Search for the cell housing the specified text and yield its [X, Y] center coordinate. 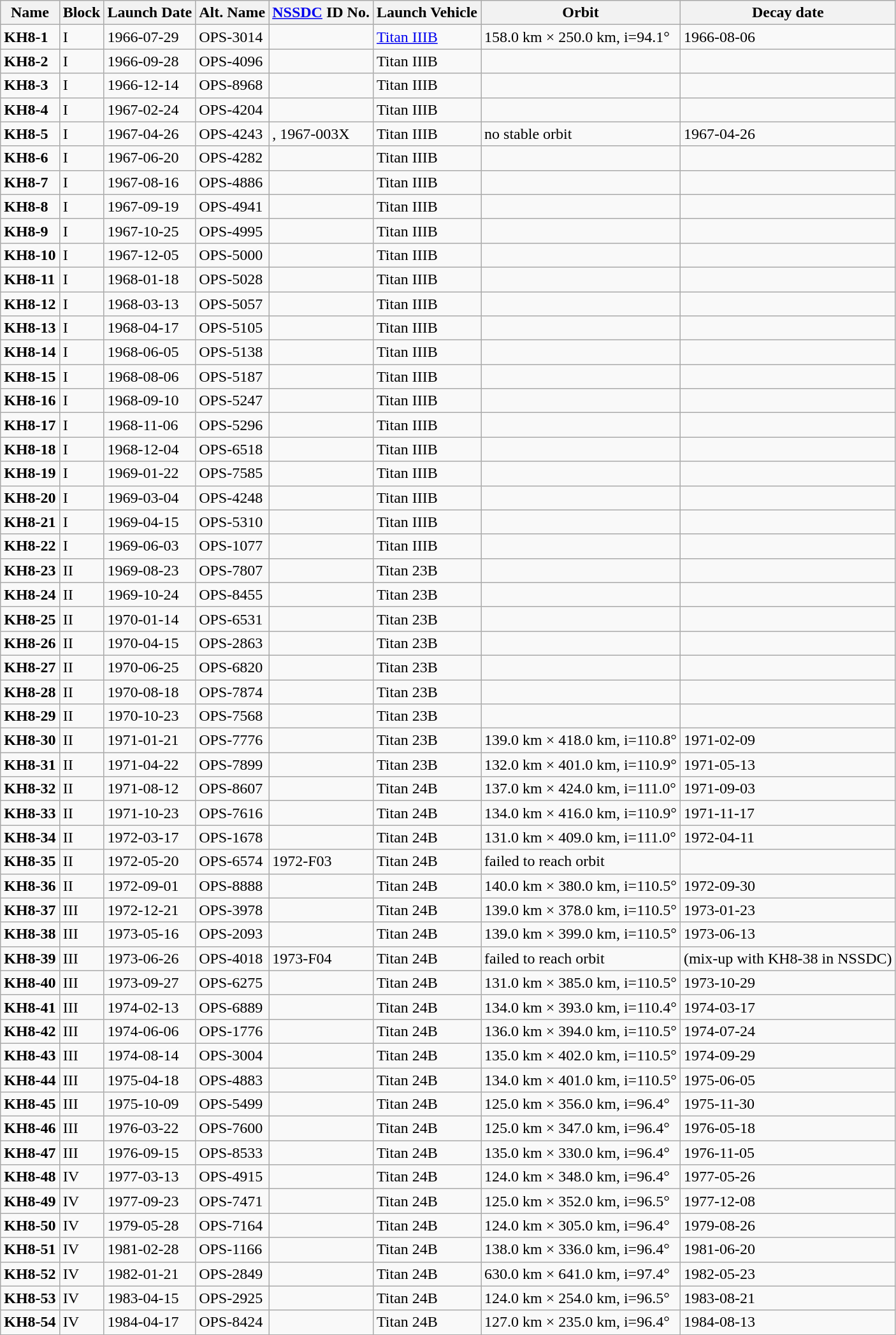
1974-09-29 [788, 1055]
1977-05-26 [788, 1177]
1977-09-23 [150, 1201]
KH8-27 [30, 667]
OPS-8607 [232, 789]
OPS-7585 [232, 473]
1981-02-28 [150, 1250]
1972-F03 [321, 862]
OPS-1166 [232, 1250]
1968-08-06 [150, 377]
1972-04-11 [788, 837]
KH8-14 [30, 352]
1982-01-21 [150, 1274]
OPS-8968 [232, 85]
KH8-26 [30, 643]
KH8-13 [30, 328]
OPS-7568 [232, 716]
KH8-35 [30, 862]
KH8-11 [30, 279]
OPS-3014 [232, 37]
1973-F04 [321, 958]
OPS-8533 [232, 1153]
KH8-47 [30, 1153]
OPS-4282 [232, 158]
1970-10-23 [150, 716]
1974-02-13 [150, 1007]
KH8-4 [30, 110]
1971-09-03 [788, 789]
1971-08-12 [150, 789]
1968-06-05 [150, 352]
Orbit [581, 13]
OPS-6518 [232, 449]
1968-01-18 [150, 279]
OPS-8888 [232, 886]
1973-09-27 [150, 983]
1967-12-05 [150, 255]
KH8-42 [30, 1031]
139.0 km × 418.0 km, i=110.8° [581, 740]
1971-05-13 [788, 765]
1966-12-14 [150, 85]
1971-10-23 [150, 813]
OPS-4248 [232, 498]
1970-04-15 [150, 643]
125.0 km × 352.0 km, i=96.5° [581, 1201]
KH8-37 [30, 910]
630.0 km × 641.0 km, i=97.4° [581, 1274]
OPS-7776 [232, 740]
1967-06-20 [150, 158]
OPS-5187 [232, 377]
OPS-4995 [232, 231]
OPS-5499 [232, 1104]
135.0 km × 402.0 km, i=110.5° [581, 1055]
Launch Vehicle [427, 13]
KH8-54 [30, 1322]
KH8-38 [30, 934]
1968-12-04 [150, 449]
1977-03-13 [150, 1177]
1968-04-17 [150, 328]
OPS-7899 [232, 765]
KH8-12 [30, 304]
125.0 km × 356.0 km, i=96.4° [581, 1104]
KH8-44 [30, 1080]
OPS-4915 [232, 1177]
1984-04-17 [150, 1322]
KH8-5 [30, 134]
OPS-7616 [232, 813]
124.0 km × 254.0 km, i=96.5° [581, 1298]
OPS-1678 [232, 837]
KH8-25 [30, 619]
KH8-8 [30, 206]
KH8-23 [30, 570]
1975-11-30 [788, 1104]
136.0 km × 394.0 km, i=110.5° [581, 1031]
KH8-53 [30, 1298]
, 1967-003X [321, 134]
KH8-34 [30, 837]
1973-06-13 [788, 934]
1975-10-09 [150, 1104]
1983-04-15 [150, 1298]
124.0 km × 305.0 km, i=96.4° [581, 1225]
OPS-2849 [232, 1274]
1976-03-22 [150, 1129]
1966-07-29 [150, 37]
OPS-6889 [232, 1007]
KH8-24 [30, 595]
KH8-7 [30, 182]
KH8-2 [30, 61]
OPS-8455 [232, 595]
OPS-6820 [232, 667]
OPS-7874 [232, 691]
KH8-3 [30, 85]
1973-01-23 [788, 910]
KH8-32 [30, 789]
158.0 km × 250.0 km, i=94.1° [581, 37]
138.0 km × 336.0 km, i=96.4° [581, 1250]
Launch Date [150, 13]
KH8-10 [30, 255]
1966-08-06 [788, 37]
KH8-41 [30, 1007]
132.0 km × 401.0 km, i=110.9° [581, 765]
1970-08-18 [150, 691]
1969-04-15 [150, 522]
139.0 km × 378.0 km, i=110.5° [581, 910]
KH8-48 [30, 1177]
1971-01-21 [150, 740]
KH8-43 [30, 1055]
KH8-51 [30, 1250]
134.0 km × 416.0 km, i=110.9° [581, 813]
OPS-3004 [232, 1055]
KH8-39 [30, 958]
OPS-2093 [232, 934]
1967-09-19 [150, 206]
OPS-7600 [232, 1129]
1969-08-23 [150, 570]
1969-10-24 [150, 595]
OPS-6574 [232, 862]
1976-11-05 [788, 1153]
1975-04-18 [150, 1080]
1969-01-22 [150, 473]
1967-08-16 [150, 182]
KH8-19 [30, 473]
1968-09-10 [150, 401]
KH8-15 [30, 377]
OPS-4886 [232, 182]
OPS-2925 [232, 1298]
125.0 km × 347.0 km, i=96.4° [581, 1129]
KH8-16 [30, 401]
KH8-52 [30, 1274]
KH8-6 [30, 158]
1982-05-23 [788, 1274]
KH8-21 [30, 522]
1971-04-22 [150, 765]
OPS-4243 [232, 134]
KH8-36 [30, 886]
1974-08-14 [150, 1055]
KH8-40 [30, 983]
KH8-31 [30, 765]
NSSDC ID No. [321, 13]
139.0 km × 399.0 km, i=110.5° [581, 934]
OPS-2863 [232, 643]
131.0 km × 409.0 km, i=111.0° [581, 837]
OPS-4204 [232, 110]
124.0 km × 348.0 km, i=96.4° [581, 1177]
KH8-9 [30, 231]
OPS-1077 [232, 546]
1969-03-04 [150, 498]
OPS-5000 [232, 255]
140.0 km × 380.0 km, i=110.5° [581, 886]
1975-06-05 [788, 1080]
KH8-33 [30, 813]
OPS-7164 [232, 1225]
KH8-45 [30, 1104]
OPS-3978 [232, 910]
OPS-5296 [232, 425]
1968-11-06 [150, 425]
137.0 km × 424.0 km, i=111.0° [581, 789]
1983-08-21 [788, 1298]
OPS-8424 [232, 1322]
131.0 km × 385.0 km, i=110.5° [581, 983]
OPS-6275 [232, 983]
1973-06-26 [150, 958]
135.0 km × 330.0 km, i=96.4° [581, 1153]
1967-02-24 [150, 110]
KH8-30 [30, 740]
KH8-46 [30, 1129]
1970-01-14 [150, 619]
1974-03-17 [788, 1007]
KH8-22 [30, 546]
OPS-5247 [232, 401]
OPS-4941 [232, 206]
1979-05-28 [150, 1225]
KH8-29 [30, 716]
1981-06-20 [788, 1250]
1976-09-15 [150, 1153]
1976-05-18 [788, 1129]
1967-10-25 [150, 231]
1966-09-28 [150, 61]
OPS-1776 [232, 1031]
no stable orbit [581, 134]
1968-03-13 [150, 304]
127.0 km × 235.0 km, i=96.4° [581, 1322]
(mix-up with KH8-38 in NSSDC) [788, 958]
KH8-28 [30, 691]
1970-06-25 [150, 667]
1984-08-13 [788, 1322]
1971-11-17 [788, 813]
KH8-49 [30, 1201]
OPS-6531 [232, 619]
1974-07-24 [788, 1031]
KH8-20 [30, 498]
1971-02-09 [788, 740]
1973-10-29 [788, 983]
KH8-17 [30, 425]
OPS-4883 [232, 1080]
1972-09-30 [788, 886]
1973-05-16 [150, 934]
OPS-4018 [232, 958]
1969-06-03 [150, 546]
Decay date [788, 13]
OPS-5105 [232, 328]
1974-06-06 [150, 1031]
OPS-5138 [232, 352]
134.0 km × 401.0 km, i=110.5° [581, 1080]
Alt. Name [232, 13]
KH8-18 [30, 449]
1979-08-26 [788, 1225]
OPS-5057 [232, 304]
Name [30, 13]
1972-09-01 [150, 886]
OPS-5028 [232, 279]
1972-12-21 [150, 910]
OPS-7807 [232, 570]
134.0 km × 393.0 km, i=110.4° [581, 1007]
OPS-4096 [232, 61]
Block [82, 13]
1972-03-17 [150, 837]
KH8-50 [30, 1225]
OPS-7471 [232, 1201]
OPS-5310 [232, 522]
KH8-1 [30, 37]
1977-12-08 [788, 1201]
1972-05-20 [150, 862]
